Determine the (x, y) coordinate at the center of the cell enclosing the given text.  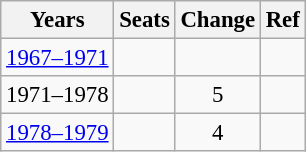
Years (58, 20)
5 (218, 95)
Ref (282, 20)
Change (218, 20)
1978–1979 (58, 133)
Seats (144, 20)
4 (218, 133)
1971–1978 (58, 95)
1967–1971 (58, 58)
